Identify which cell holds the provided text, then report its (x, y) central coordinate. 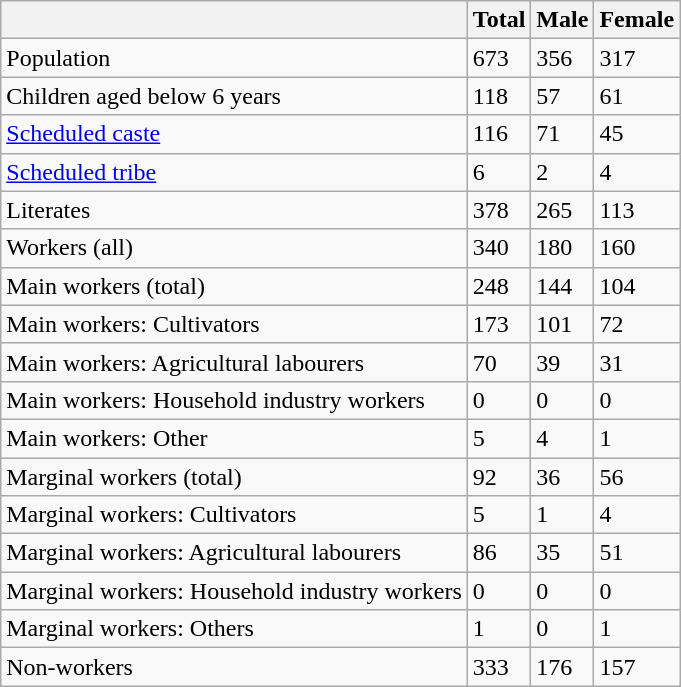
340 (499, 248)
180 (562, 248)
Main workers: Other (234, 438)
36 (562, 477)
61 (637, 96)
160 (637, 248)
39 (562, 362)
Non-workers (234, 667)
101 (562, 324)
Marginal workers: Others (234, 629)
Main workers: Agricultural labourers (234, 362)
Scheduled caste (234, 134)
72 (637, 324)
378 (499, 210)
104 (637, 286)
Workers (all) (234, 248)
45 (637, 134)
Literates (234, 210)
57 (562, 96)
Population (234, 58)
176 (562, 667)
6 (499, 172)
35 (562, 553)
71 (562, 134)
Scheduled tribe (234, 172)
673 (499, 58)
113 (637, 210)
333 (499, 667)
265 (562, 210)
116 (499, 134)
92 (499, 477)
51 (637, 553)
Total (499, 20)
Male (562, 20)
Main workers: Cultivators (234, 324)
317 (637, 58)
70 (499, 362)
118 (499, 96)
31 (637, 362)
Main workers: Household industry workers (234, 400)
Marginal workers: Cultivators (234, 515)
86 (499, 553)
248 (499, 286)
Main workers (total) (234, 286)
Female (637, 20)
Marginal workers (total) (234, 477)
144 (562, 286)
Marginal workers: Household industry workers (234, 591)
56 (637, 477)
2 (562, 172)
173 (499, 324)
356 (562, 58)
Children aged below 6 years (234, 96)
157 (637, 667)
Marginal workers: Agricultural labourers (234, 553)
